Capture the cell that displays the provided text and extract its [x, y] central coordinate. 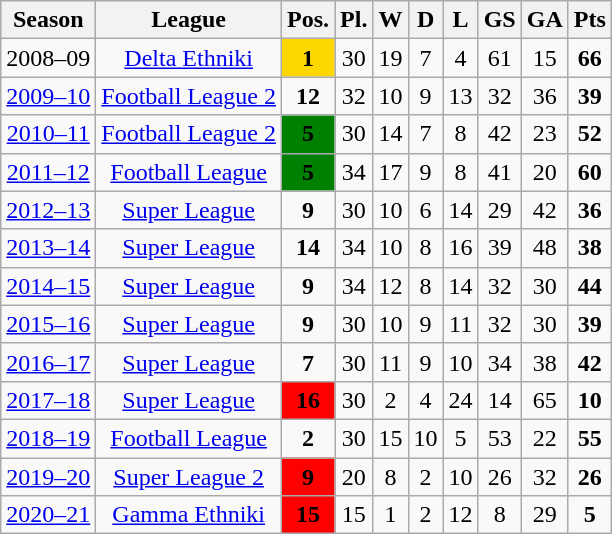
Season [48, 20]
2017–18 [48, 400]
GS [500, 20]
66 [590, 58]
24 [460, 400]
48 [544, 248]
Pos. [308, 20]
65 [544, 400]
6 [426, 210]
2013–14 [48, 248]
41 [500, 172]
13 [460, 96]
2011–12 [48, 172]
52 [590, 134]
2012–13 [48, 210]
D [426, 20]
Pl. [354, 20]
55 [590, 438]
23 [544, 134]
19 [390, 58]
2020–21 [48, 515]
Pts [590, 20]
2015–16 [48, 324]
League [189, 20]
W [390, 20]
Gamma Ethniki [189, 515]
61 [500, 58]
2016–17 [48, 362]
Delta Ethniki [189, 58]
2009–10 [48, 96]
53 [500, 438]
Super League 2 [189, 477]
44 [590, 286]
2008–09 [48, 58]
22 [544, 438]
2018–19 [48, 438]
2014–15 [48, 286]
L [460, 20]
2019–20 [48, 477]
2010–11 [48, 134]
60 [590, 172]
17 [390, 172]
GA [544, 20]
